Return (X, Y) of the center of cell containing provided text 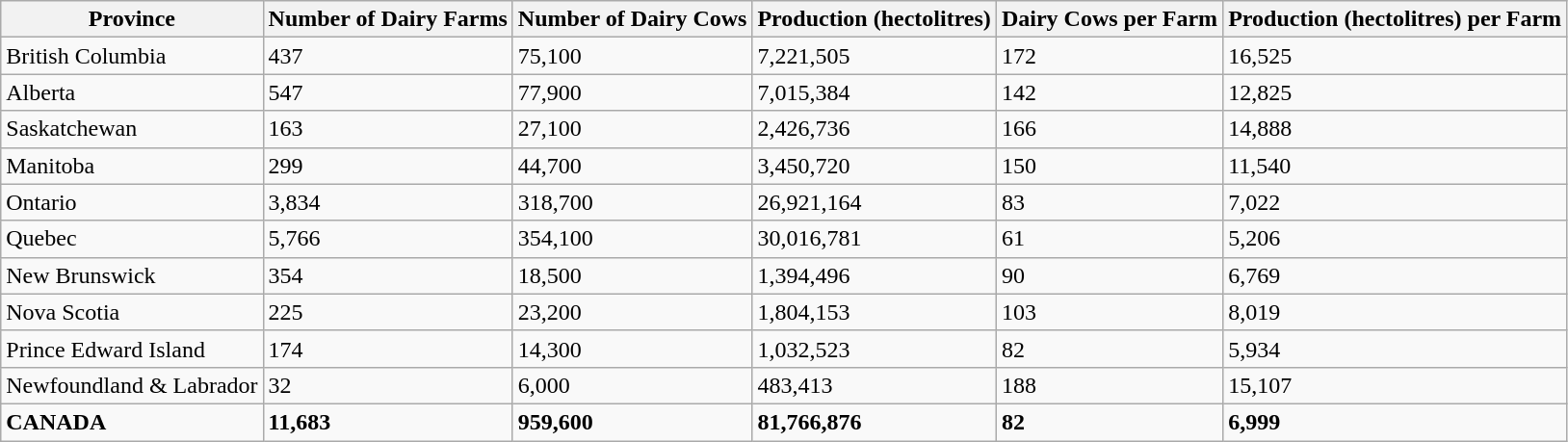
1,804,153 (875, 312)
44,700 (632, 166)
Ontario (132, 202)
547 (387, 92)
163 (387, 129)
16,525 (1395, 56)
Alberta (132, 92)
23,200 (632, 312)
166 (1110, 129)
354 (387, 275)
Saskatchewan (132, 129)
8,019 (1395, 312)
Number of Dairy Farms (387, 19)
32 (387, 385)
Newfoundland & Labrador (132, 385)
172 (1110, 56)
150 (1110, 166)
299 (387, 166)
77,900 (632, 92)
27,100 (632, 129)
7,015,384 (875, 92)
Dairy Cows per Farm (1110, 19)
1,032,523 (875, 349)
2,426,736 (875, 129)
5,766 (387, 239)
30,016,781 (875, 239)
11,683 (387, 422)
437 (387, 56)
103 (1110, 312)
14,300 (632, 349)
15,107 (1395, 385)
225 (387, 312)
61 (1110, 239)
5,934 (1395, 349)
83 (1110, 202)
Quebec (132, 239)
354,100 (632, 239)
6,000 (632, 385)
7,022 (1395, 202)
26,921,164 (875, 202)
5,206 (1395, 239)
3,450,720 (875, 166)
6,999 (1395, 422)
14,888 (1395, 129)
New Brunswick (132, 275)
188 (1110, 385)
Nova Scotia (132, 312)
Manitoba (132, 166)
Number of Dairy Cows (632, 19)
174 (387, 349)
75,100 (632, 56)
1,394,496 (875, 275)
18,500 (632, 275)
Prince Edward Island (132, 349)
Province (132, 19)
11,540 (1395, 166)
90 (1110, 275)
483,413 (875, 385)
Production (hectolitres) per Farm (1395, 19)
7,221,505 (875, 56)
CANADA (132, 422)
959,600 (632, 422)
3,834 (387, 202)
Production (hectolitres) (875, 19)
81,766,876 (875, 422)
British Columbia (132, 56)
142 (1110, 92)
12,825 (1395, 92)
6,769 (1395, 275)
318,700 (632, 202)
